Detect which cell encompasses the target text, then output its [x, y] center coordinate. 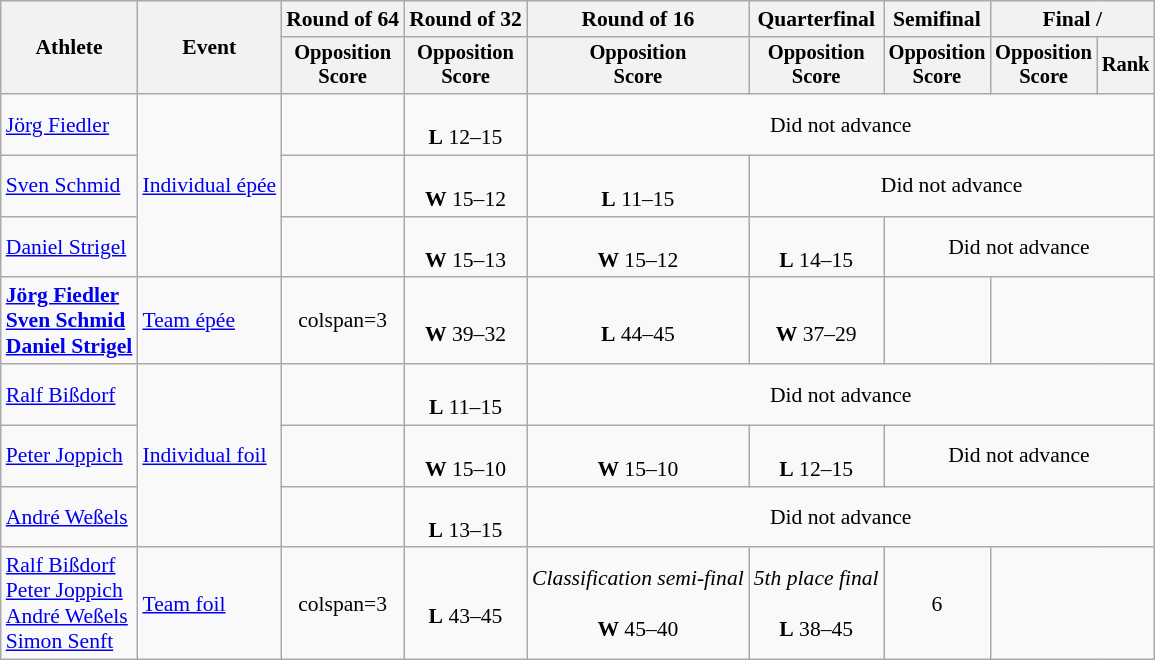
Event [209, 48]
L 13–15 [466, 518]
Classification semi-finalW 45–40 [638, 604]
L 14–15 [816, 248]
Quarterfinal [816, 19]
5th place finalL 38–45 [816, 604]
Team foil [209, 604]
W 39–32 [466, 322]
Individual épée [209, 186]
Individual foil [209, 456]
Team épée [209, 322]
Rank [1126, 66]
Semifinal [938, 19]
Athlete [70, 48]
W 37–29 [816, 322]
L 43–45 [466, 604]
Jörg Fiedler [70, 124]
Final / [1072, 19]
Round of 32 [466, 19]
Round of 64 [342, 19]
Ralf BißdorfPeter JoppichAndré WeßelsSimon Senft [70, 604]
6 [938, 604]
André Weßels [70, 518]
W 15–13 [466, 248]
Ralf Bißdorf [70, 394]
Sven Schmid [70, 186]
Peter Joppich [70, 456]
Jörg FiedlerSven SchmidDaniel Strigel [70, 322]
Round of 16 [638, 19]
Daniel Strigel [70, 248]
L 44–45 [638, 322]
